For the text-containing cell, return its midpoint in (x, y) coordinate format. 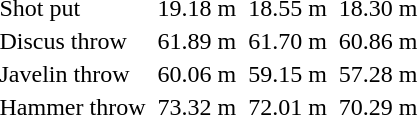
60.06 m (197, 74)
59.15 m (288, 74)
61.70 m (288, 41)
61.89 m (197, 41)
